Capture the cell that displays the provided text and extract its (X, Y) central coordinate. 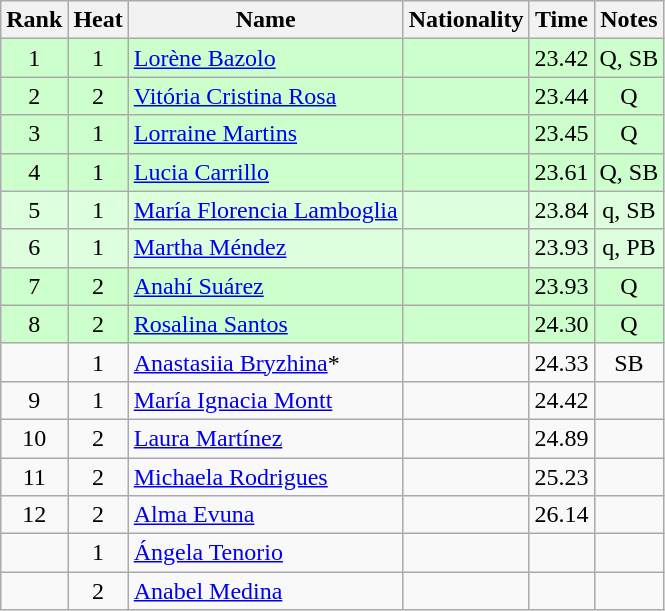
Martha Méndez (266, 248)
12 (34, 515)
Anabel Medina (266, 591)
q, SB (629, 210)
Anahí Suárez (266, 286)
q, PB (629, 248)
Time (562, 20)
23.61 (562, 172)
6 (34, 248)
4 (34, 172)
8 (34, 324)
24.42 (562, 400)
SB (629, 362)
Michaela Rodrigues (266, 477)
Lorraine Martins (266, 134)
Alma Evuna (266, 515)
Heat (98, 20)
Laura Martínez (266, 438)
Anastasiia Bryzhina* (266, 362)
10 (34, 438)
Lucia Carrillo (266, 172)
26.14 (562, 515)
Rank (34, 20)
7 (34, 286)
Notes (629, 20)
25.23 (562, 477)
3 (34, 134)
Lorène Bazolo (266, 58)
Nationality (466, 20)
24.89 (562, 438)
5 (34, 210)
23.44 (562, 96)
23.84 (562, 210)
Vitória Cristina Rosa (266, 96)
24.30 (562, 324)
María Florencia Lamboglia (266, 210)
23.42 (562, 58)
9 (34, 400)
María Ignacia Montt (266, 400)
Rosalina Santos (266, 324)
11 (34, 477)
23.45 (562, 134)
Name (266, 20)
Ángela Tenorio (266, 553)
24.33 (562, 362)
